Detect which cell encompasses the target text, then output its (X, Y) center coordinate. 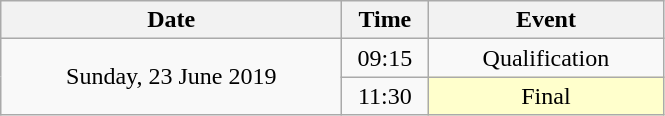
09:15 (385, 58)
Event (546, 20)
Qualification (546, 58)
Final (546, 96)
Time (385, 20)
11:30 (385, 96)
Sunday, 23 June 2019 (172, 77)
Date (172, 20)
